Search for the cell housing the specified text and yield its [X, Y] center coordinate. 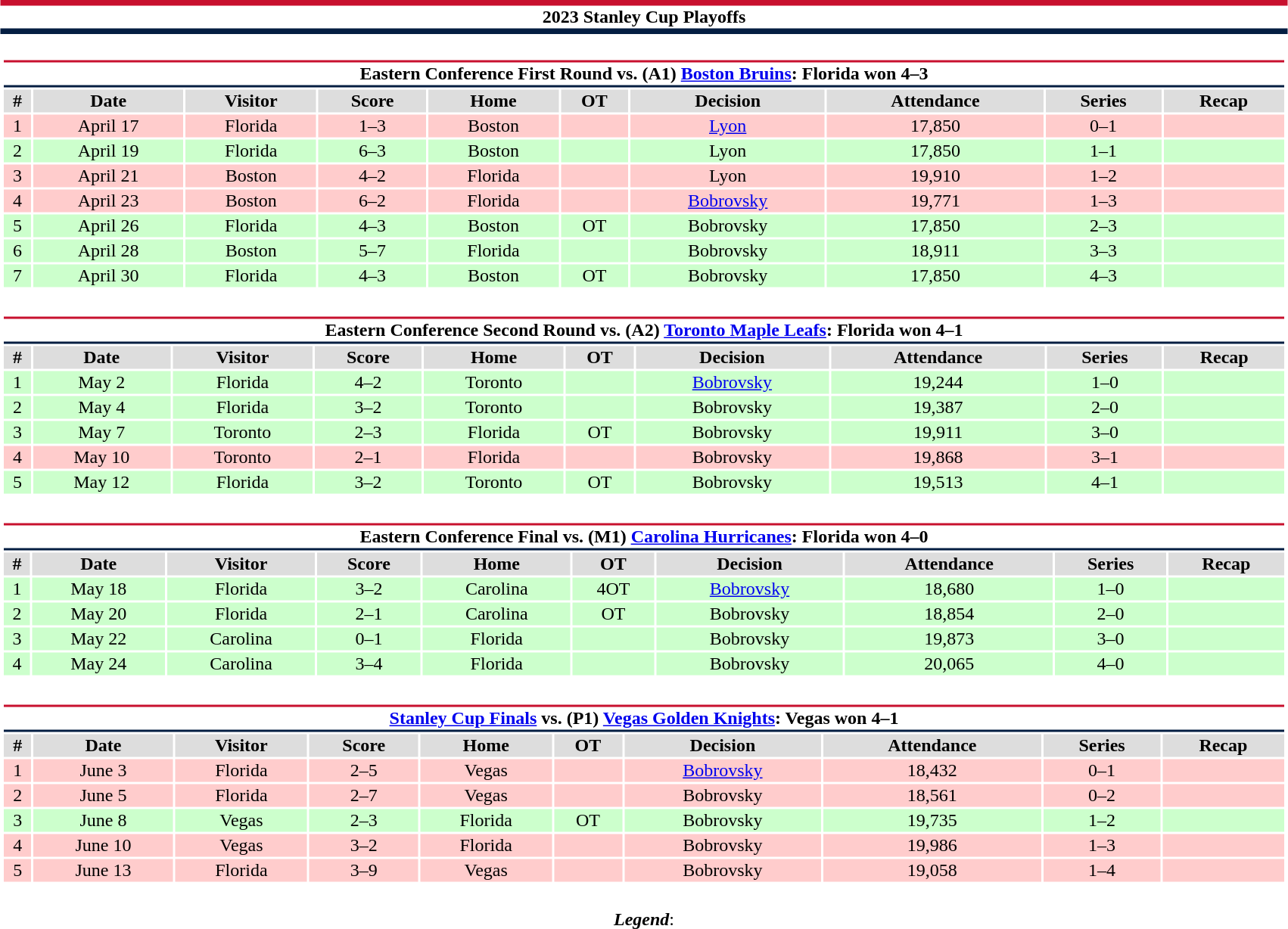
May 24 [98, 663]
7 [17, 276]
6 [17, 250]
Stanley Cup Finals vs. (P1) Vegas Golden Knights: Vegas won 4–1 [643, 719]
Eastern Conference First Round vs. (A1) Boston Bruins: Florida won 4–3 [643, 74]
0–2 [1102, 795]
May 4 [101, 408]
June 3 [103, 771]
18,911 [935, 250]
19,910 [935, 176]
19,771 [935, 200]
2–5 [363, 771]
April 19 [109, 151]
May 10 [101, 458]
19,058 [932, 871]
April 30 [109, 276]
May 2 [101, 382]
April 21 [109, 176]
Eastern Conference Second Round vs. (A2) Toronto Maple Leafs: Florida won 4–1 [643, 330]
19,513 [938, 482]
19,735 [932, 821]
6–2 [372, 200]
18,854 [949, 614]
4–1 [1105, 482]
June 13 [103, 871]
19,868 [938, 458]
June 10 [103, 845]
19,387 [938, 408]
1–1 [1103, 151]
5–7 [372, 250]
19,873 [949, 639]
3–3 [1103, 250]
3–4 [369, 663]
3–9 [363, 871]
6–3 [372, 151]
20,065 [949, 663]
April 17 [109, 126]
April 26 [109, 226]
2–7 [363, 795]
18,680 [949, 589]
June 5 [103, 795]
May 20 [98, 614]
19,986 [932, 845]
19,911 [938, 432]
April 23 [109, 200]
18,432 [932, 771]
May 7 [101, 432]
18,561 [932, 795]
3–1 [1105, 458]
May 18 [98, 589]
4–0 [1111, 663]
April 28 [109, 250]
June 8 [103, 821]
4OT [613, 589]
19,244 [938, 382]
Eastern Conference Final vs. (M1) Carolina Hurricanes: Florida won 4–0 [643, 537]
May 12 [101, 482]
2023 Stanley Cup Playoffs [644, 17]
1–4 [1102, 871]
May 22 [98, 639]
